Identify which cell holds the provided text, then report its [x, y] central coordinate. 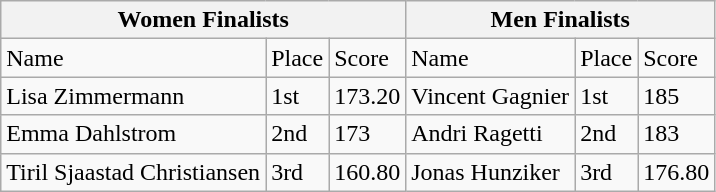
Lisa Zimmermann [134, 96]
Tiril Sjaastad Christiansen [134, 172]
185 [676, 96]
176.80 [676, 172]
Andri Ragetti [490, 134]
Women Finalists [204, 20]
Emma Dahlstrom [134, 134]
Men Finalists [560, 20]
Jonas Hunziker [490, 172]
183 [676, 134]
160.80 [368, 172]
Vincent Gagnier [490, 96]
173.20 [368, 96]
173 [368, 134]
